Return the (x, y) coordinate for the center point of the cell that contains the specified text.  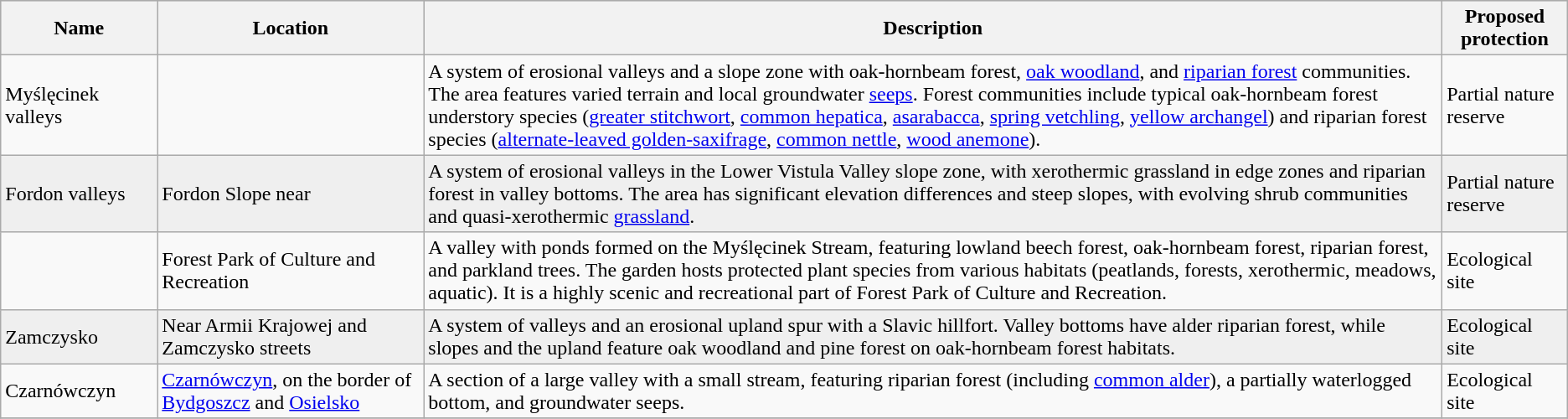
Proposed protection (1505, 28)
Name (79, 28)
Near Armii Krajowej and Zamczysko streets (291, 337)
Forest Park of Culture and Recreation (291, 271)
Czarnówczyn, on the border of Bydgoszcz and Osielsko (291, 391)
Fordon valleys (79, 194)
Czarnówczyn (79, 391)
Location (291, 28)
Fordon Slope near (291, 194)
Myślęcinek valleys (79, 106)
Description (933, 28)
Zamczysko (79, 337)
